Identify which cell holds the provided text, then report its [X, Y] central coordinate. 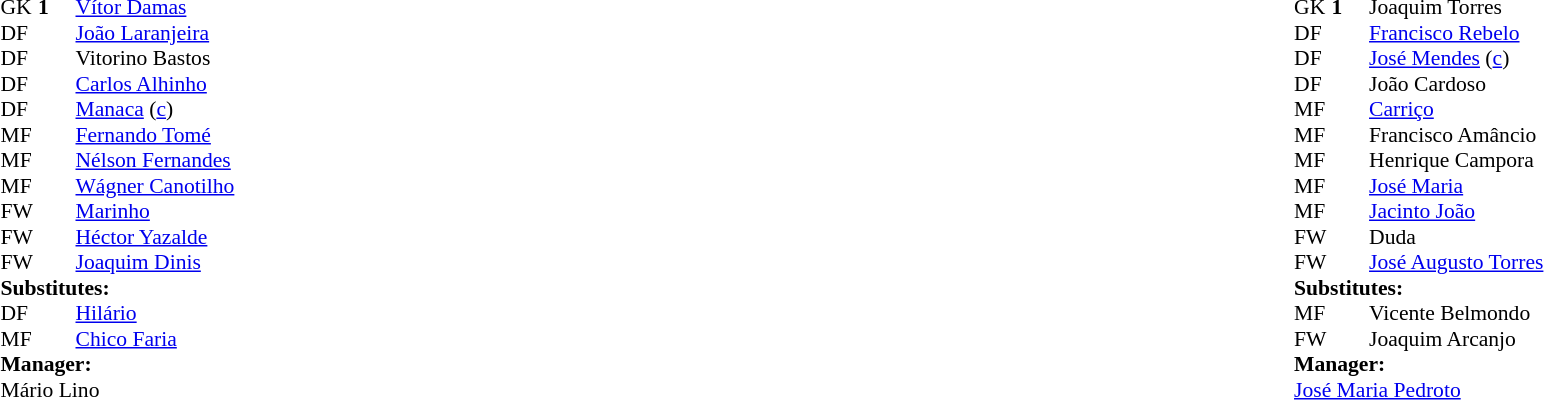
José Augusto Torres [1456, 263]
Carriço [1456, 109]
Joaquim Arcanjo [1456, 339]
Hilário [156, 313]
Manaca (c) [156, 109]
Jacinto João [1456, 211]
Vitorino Bastos [156, 59]
Francisco Rebelo [1456, 33]
Héctor Yazalde [156, 237]
Joaquim Dinis [156, 263]
Wágner Canotilho [156, 186]
Henrique Campora [1456, 161]
Fernando Tomé [156, 135]
Vicente Belmondo [1456, 313]
Carlos Alhinho [156, 84]
Marinho [156, 211]
João Laranjeira [156, 33]
Duda [1456, 237]
José Mendes (c) [1456, 59]
João Cardoso [1456, 84]
Nélson Fernandes [156, 161]
José Maria [1456, 186]
Chico Faria [156, 339]
Francisco Amâncio [1456, 135]
